From the cell containing the given text, extract its center point as (x, y) coordinate. 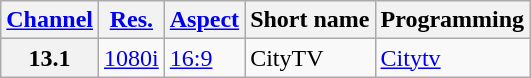
Citytv (452, 58)
Channel (50, 20)
13.1 (50, 58)
16:9 (204, 58)
Aspect (204, 20)
CityTV (310, 58)
Res. (132, 20)
Short name (310, 20)
1080i (132, 58)
Programming (452, 20)
